Search for the cell housing the specified text and yield its [X, Y] center coordinate. 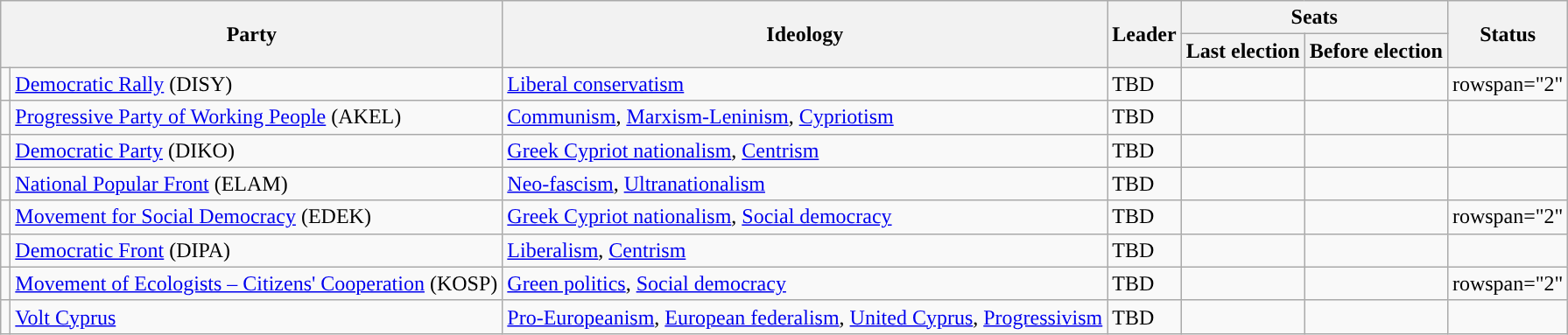
Last election [1243, 51]
Democratic Party (DIKO) [257, 150]
Movement for Social Democracy (EDEK) [257, 217]
Status [1508, 34]
Seats [1314, 17]
Volt Cyprus [257, 317]
Neo-fascism, Ultranationalism [805, 184]
Progressive Party of Working People (AKEL) [257, 117]
Democratic Rally (DISY) [257, 84]
National Popular Front (ELAM) [257, 184]
Communism, Marxism-Leninism, Cypriotism [805, 117]
Greek Cypriot nationalism, Centrism [805, 150]
Before election [1376, 51]
Movement of Ecologists – Citizens' Cooperation (KOSP) [257, 283]
Liberalism, Centrism [805, 250]
Ideology [805, 34]
Leader [1144, 34]
Greek Cypriot nationalism, Social democracy [805, 217]
Pro-Europeanism, European federalism, United Cyprus, Progressivism [805, 317]
Party [252, 34]
Green politics, Social democracy [805, 283]
Liberal conservatism [805, 84]
Democratic Front (DIPA) [257, 250]
